Detect which cell encompasses the target text, then output its (X, Y) center coordinate. 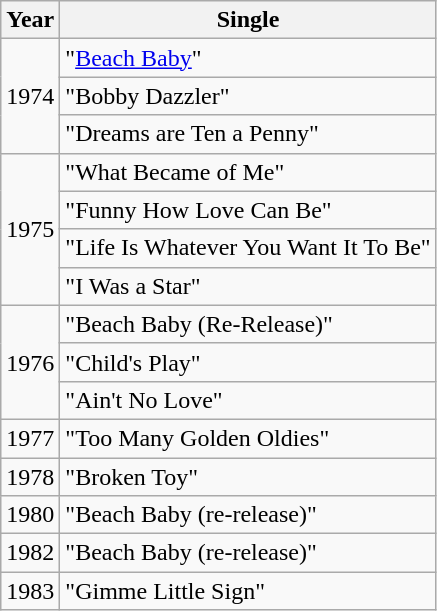
"Bobby Dazzler" (248, 96)
"Ain't No Love" (248, 400)
"Gimme Little Sign" (248, 591)
Single (248, 20)
1978 (30, 477)
"What Became of Me" (248, 172)
1982 (30, 553)
"Beach Baby (Re-Release)" (248, 324)
1976 (30, 362)
"Too Many Golden Oldies" (248, 438)
1980 (30, 515)
1983 (30, 591)
Year (30, 20)
"Beach Baby" (248, 58)
"Life Is Whatever You Want It To Be" (248, 248)
"I Was a Star" (248, 286)
"Broken Toy" (248, 477)
"Funny How Love Can Be" (248, 210)
"Child's Play" (248, 362)
1974 (30, 96)
1975 (30, 229)
1977 (30, 438)
"Dreams are Ten a Penny" (248, 134)
